Return (X, Y) of the center of cell containing provided text 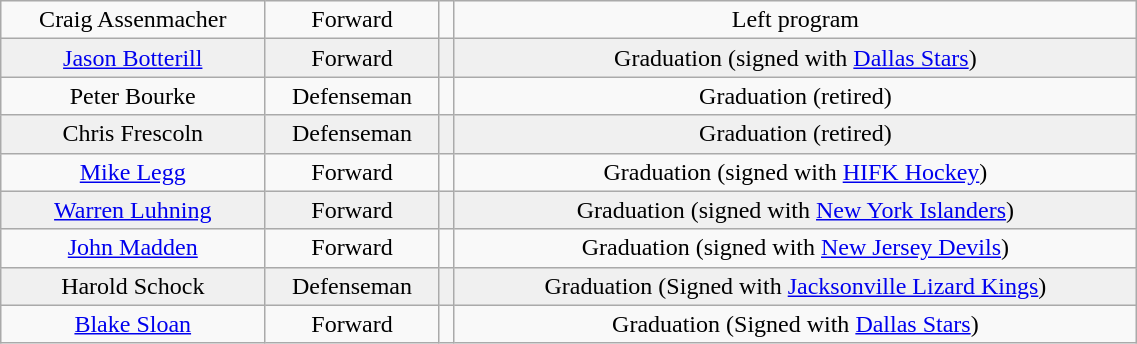
Mike Legg (133, 172)
Peter Bourke (133, 96)
Jason Botterill (133, 58)
John Madden (133, 248)
Left program (796, 20)
Graduation (signed with New York Islanders) (796, 210)
Graduation (signed with New Jersey Devils) (796, 248)
Graduation (Signed with Jacksonville Lizard Kings) (796, 286)
Blake Sloan (133, 324)
Harold Schock (133, 286)
Graduation (signed with HIFK Hockey) (796, 172)
Graduation (signed with Dallas Stars) (796, 58)
Graduation (Signed with Dallas Stars) (796, 324)
Warren Luhning (133, 210)
Chris Frescoln (133, 134)
Craig Assenmacher (133, 20)
